Identify which cell holds the provided text, then report its (x, y) central coordinate. 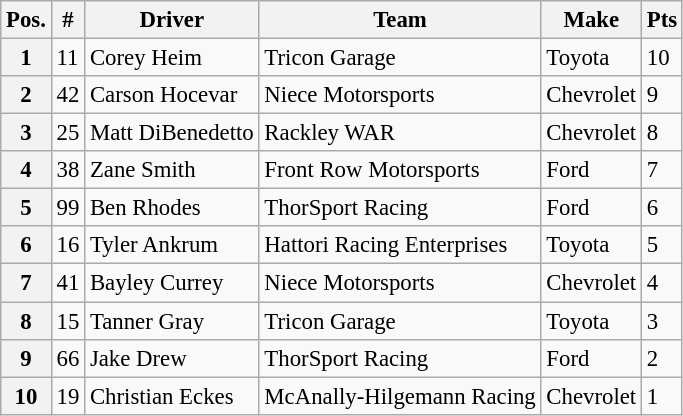
Driver (172, 20)
Corey Heim (172, 58)
Pos. (26, 20)
Bayley Currey (172, 283)
66 (68, 358)
16 (68, 245)
Hattori Racing Enterprises (400, 245)
Rackley WAR (400, 133)
11 (68, 58)
99 (68, 208)
Tyler Ankrum (172, 245)
Matt DiBenedetto (172, 133)
19 (68, 396)
Tanner Gray (172, 321)
# (68, 20)
42 (68, 95)
Carson Hocevar (172, 95)
41 (68, 283)
Christian Eckes (172, 396)
Jake Drew (172, 358)
Make (591, 20)
25 (68, 133)
Team (400, 20)
Ben Rhodes (172, 208)
Zane Smith (172, 170)
15 (68, 321)
McAnally-Hilgemann Racing (400, 396)
38 (68, 170)
Pts (662, 20)
Front Row Motorsports (400, 170)
